Pinpoint the cell where the given text exists, returning its [X, Y] midpoint coordinate. 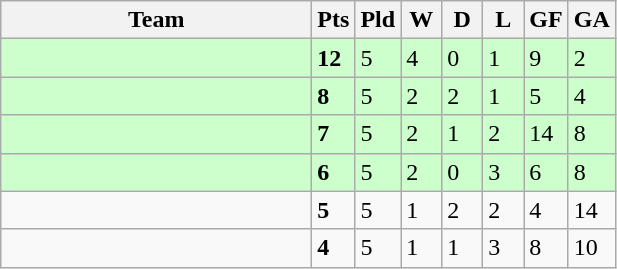
10 [592, 248]
D [462, 20]
9 [546, 58]
Pts [334, 20]
12 [334, 58]
7 [334, 134]
W [422, 20]
Pld [378, 20]
GA [592, 20]
L [504, 20]
GF [546, 20]
Team [156, 20]
